For the text-containing cell, return its midpoint in [X, Y] coordinate format. 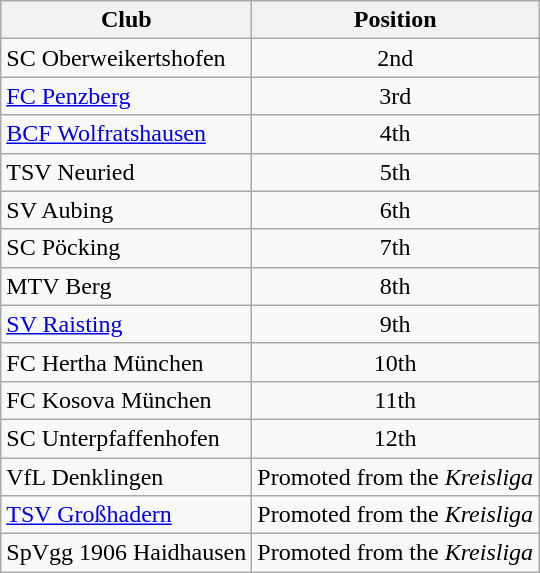
TSV Großhadern [126, 515]
3rd [396, 96]
6th [396, 210]
11th [396, 400]
FC Penzberg [126, 96]
12th [396, 438]
SpVgg 1906 Haidhausen [126, 553]
SC Pöcking [126, 248]
TSV Neuried [126, 172]
9th [396, 324]
Club [126, 20]
SV Aubing [126, 210]
10th [396, 362]
FC Hertha München [126, 362]
SC Oberweikertshofen [126, 58]
7th [396, 248]
MTV Berg [126, 286]
SC Unterpfaffenhofen [126, 438]
BCF Wolfratshausen [126, 134]
5th [396, 172]
SV Raisting [126, 324]
4th [396, 134]
FC Kosova München [126, 400]
2nd [396, 58]
Position [396, 20]
8th [396, 286]
VfL Denklingen [126, 477]
